Identify which cell holds the provided text, then report its (x, y) central coordinate. 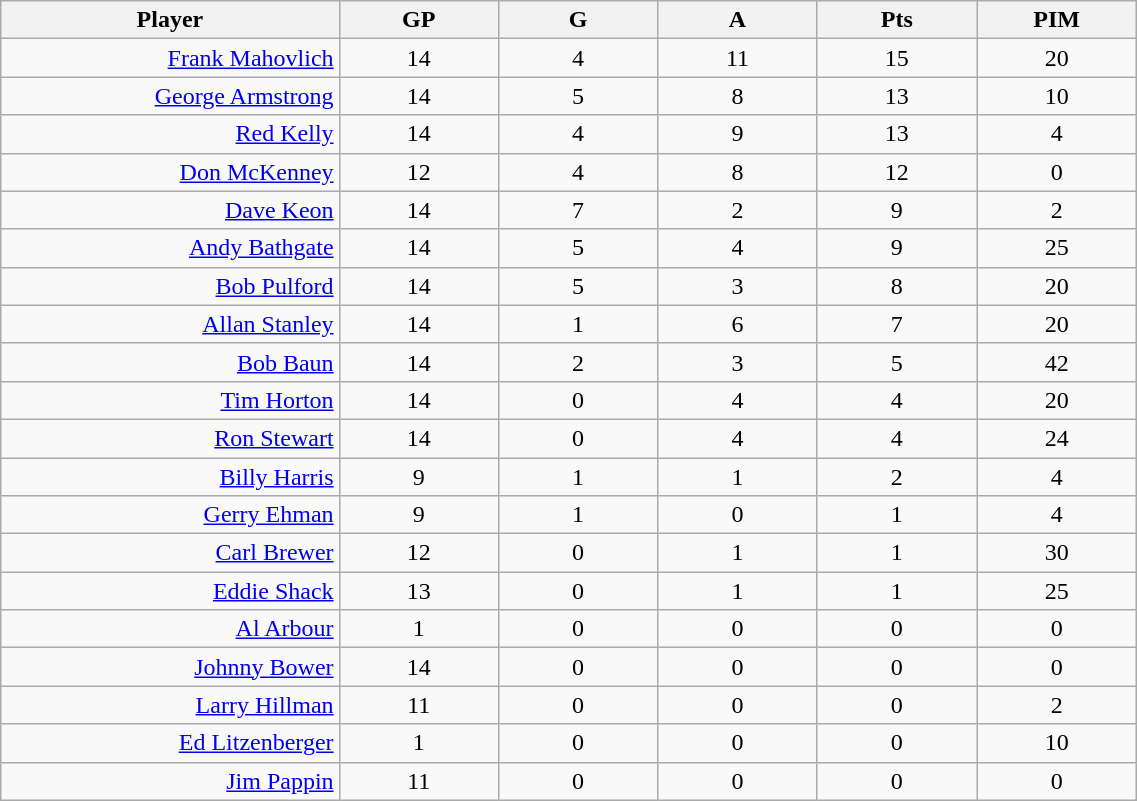
Ron Stewart (170, 438)
Eddie Shack (170, 591)
Don McKenney (170, 172)
Carl Brewer (170, 553)
Tim Horton (170, 400)
Gerry Ehman (170, 515)
Pts (896, 20)
GP (418, 20)
Larry Hillman (170, 705)
Dave Keon (170, 210)
PIM (1056, 20)
Billy Harris (170, 477)
Johnny Bower (170, 667)
A (738, 20)
6 (738, 324)
G (578, 20)
42 (1056, 362)
Bob Pulford (170, 286)
Frank Mahovlich (170, 58)
30 (1056, 553)
Ed Litzenberger (170, 743)
15 (896, 58)
Player (170, 20)
George Armstrong (170, 96)
Bob Baun (170, 362)
Andy Bathgate (170, 248)
24 (1056, 438)
Red Kelly (170, 134)
Allan Stanley (170, 324)
Jim Pappin (170, 781)
Al Arbour (170, 629)
